Identify which cell holds the provided text, then report its (X, Y) central coordinate. 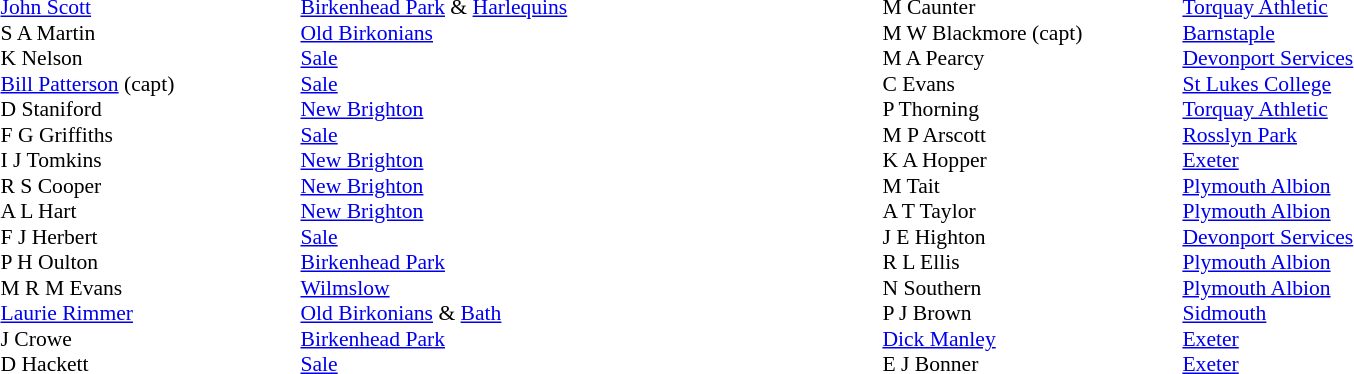
C Evans (1032, 84)
A L Hart (150, 211)
M W Blackmore (capt) (1032, 33)
Old Birkonians & Bath (434, 313)
N Southern (1032, 288)
Old Birkonians (434, 33)
S A Martin (150, 33)
A T Taylor (1032, 211)
P H Oulton (150, 263)
Sidmouth (1268, 313)
St Lukes College (1268, 84)
Dick Manley (1032, 339)
J Crowe (150, 339)
M A Pearcy (1032, 59)
M Tait (1032, 186)
Rosslyn Park (1268, 135)
K A Hopper (1032, 161)
Wilmslow (434, 288)
F G Griffiths (150, 135)
Barnstaple (1268, 33)
M P Arscott (1032, 135)
F J Herbert (150, 237)
D Staniford (150, 109)
M R M Evans (150, 288)
R S Cooper (150, 186)
K Nelson (150, 59)
I J Tomkins (150, 161)
J E Highton (1032, 237)
R L Ellis (1032, 263)
Torquay Athletic (1268, 109)
P Thorning (1032, 109)
P J Brown (1032, 313)
Bill Patterson (capt) (150, 84)
Laurie Rimmer (150, 313)
